Extract the (X, Y) coordinate from the center of the cell holding the provided text.  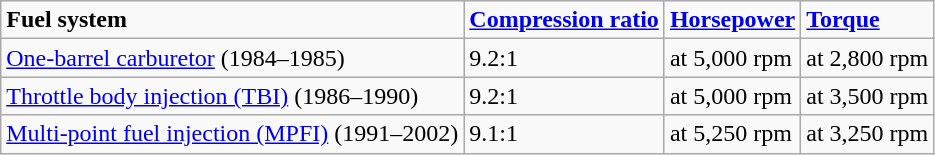
Torque (868, 20)
Horsepower (732, 20)
One-barrel carburetor (1984–1985) (232, 58)
at 5,250 rpm (732, 134)
9.1:1 (564, 134)
at 2,800 rpm (868, 58)
Fuel system (232, 20)
at 3,500 rpm (868, 96)
at 3,250 rpm (868, 134)
Compression ratio (564, 20)
Throttle body injection (TBI) (1986–1990) (232, 96)
Multi-point fuel injection (MPFI) (1991–2002) (232, 134)
